For the text-containing cell, return its midpoint in [x, y] coordinate format. 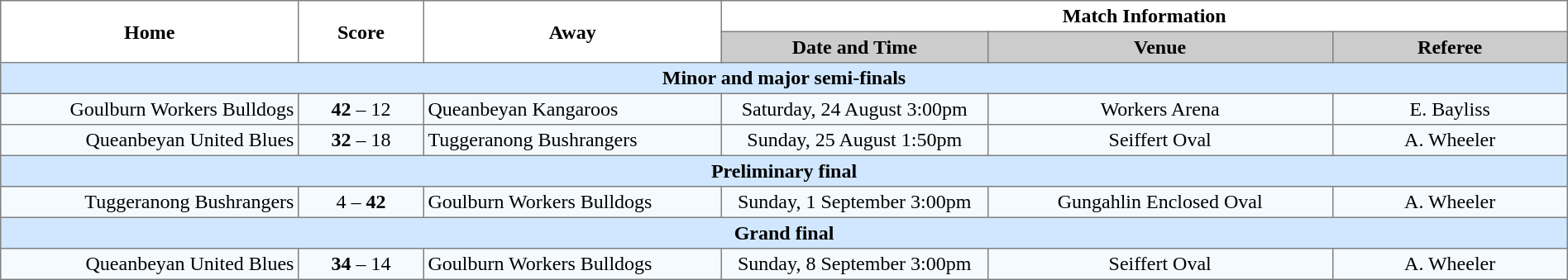
Saturday, 24 August 3:00pm [854, 109]
Score [361, 31]
Sunday, 8 September 3:00pm [854, 264]
Away [572, 31]
Queanbeyan Kangaroos [572, 109]
Date and Time [854, 47]
Gungahlin Enclosed Oval [1159, 202]
Venue [1159, 47]
Referee [1450, 47]
42 – 12 [361, 109]
E. Bayliss [1450, 109]
Preliminary final [784, 171]
Home [150, 31]
Match Information [1145, 17]
4 – 42 [361, 202]
Sunday, 1 September 3:00pm [854, 202]
32 – 18 [361, 140]
Grand final [784, 233]
Workers Arena [1159, 109]
Minor and major semi-finals [784, 78]
34 – 14 [361, 264]
Sunday, 25 August 1:50pm [854, 140]
